Capture the cell that displays the provided text and extract its [X, Y] central coordinate. 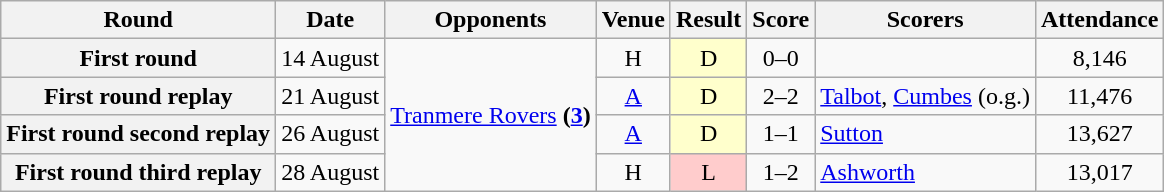
First round second replay [138, 134]
21 August [330, 96]
Tranmere Rovers (3) [490, 115]
13,017 [1099, 172]
Round [138, 20]
Score [781, 20]
11,476 [1099, 96]
Attendance [1099, 20]
0–0 [781, 58]
Venue [633, 20]
26 August [330, 134]
Ashworth [926, 172]
14 August [330, 58]
1–1 [781, 134]
Opponents [490, 20]
L [708, 172]
2–2 [781, 96]
Talbot, Cumbes (o.g.) [926, 96]
First round [138, 58]
28 August [330, 172]
8,146 [1099, 58]
First round replay [138, 96]
Date [330, 20]
Result [708, 20]
13,627 [1099, 134]
1–2 [781, 172]
Sutton [926, 134]
First round third replay [138, 172]
Scorers [926, 20]
